Extract the [X, Y] coordinate from the center of the cell holding the provided text.  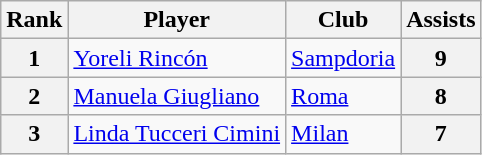
9 [441, 58]
Milan [344, 134]
8 [441, 96]
Player [177, 20]
Assists [441, 20]
Manuela Giugliano [177, 96]
Linda Tucceri Cimini [177, 134]
2 [34, 96]
3 [34, 134]
Rank [34, 20]
Sampdoria [344, 58]
Roma [344, 96]
7 [441, 134]
Yoreli Rincón [177, 58]
1 [34, 58]
Club [344, 20]
